From the cell containing the given text, extract its center point as (X, Y) coordinate. 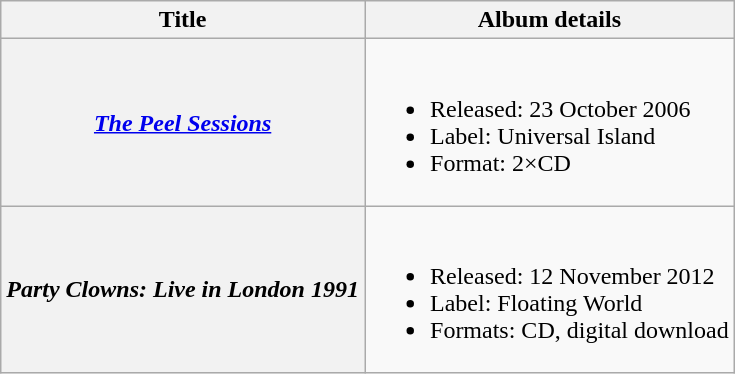
Album details (549, 20)
Released: 23 October 2006Label: Universal Island Format: 2×CD (549, 122)
Title (183, 20)
Party Clowns: Live in London 1991 (183, 290)
Released: 12 November 2012Label: Floating World Formats: CD, digital download (549, 290)
The Peel Sessions (183, 122)
